Scan for the cell matching the given text and deliver its (X, Y) coordinate at center. 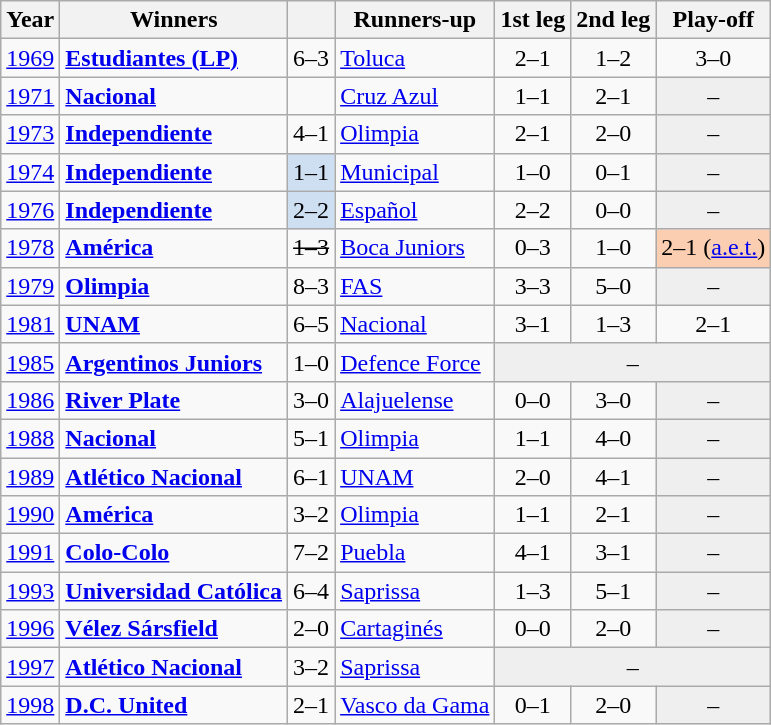
Universidad Católica (174, 591)
1993 (30, 591)
Cruz Azul (415, 96)
Español (415, 210)
1991 (30, 553)
1986 (30, 400)
1969 (30, 58)
Defence Force (415, 362)
Alajuelense (415, 400)
1996 (30, 629)
Play-off (714, 20)
Cartaginés (415, 629)
2nd leg (614, 20)
1998 (30, 705)
1971 (30, 96)
3–3 (533, 286)
Argentinos Juniors (174, 362)
Runners-up (415, 20)
D.C. United (174, 705)
8–3 (312, 286)
Vasco da Gama (415, 705)
1988 (30, 438)
River Plate (174, 400)
6–1 (312, 477)
1979 (30, 286)
7–2 (312, 553)
1981 (30, 324)
2–1 (a.e.t.) (714, 248)
0–3 (533, 248)
1978 (30, 248)
1985 (30, 362)
6–4 (312, 591)
4–0 (614, 438)
1990 (30, 515)
1989 (30, 477)
Toluca (415, 58)
Municipal (415, 172)
1976 (30, 210)
Winners (174, 20)
1973 (30, 134)
Colo-Colo (174, 553)
1–2 (614, 58)
Estudiantes (LP) (174, 58)
1974 (30, 172)
FAS (415, 286)
Boca Juniors (415, 248)
Year (30, 20)
5–0 (614, 286)
Vélez Sársfield (174, 629)
6–5 (312, 324)
6–3 (312, 58)
1997 (30, 667)
Puebla (415, 553)
1st leg (533, 20)
